Identify which cell holds the provided text, then report its [x, y] central coordinate. 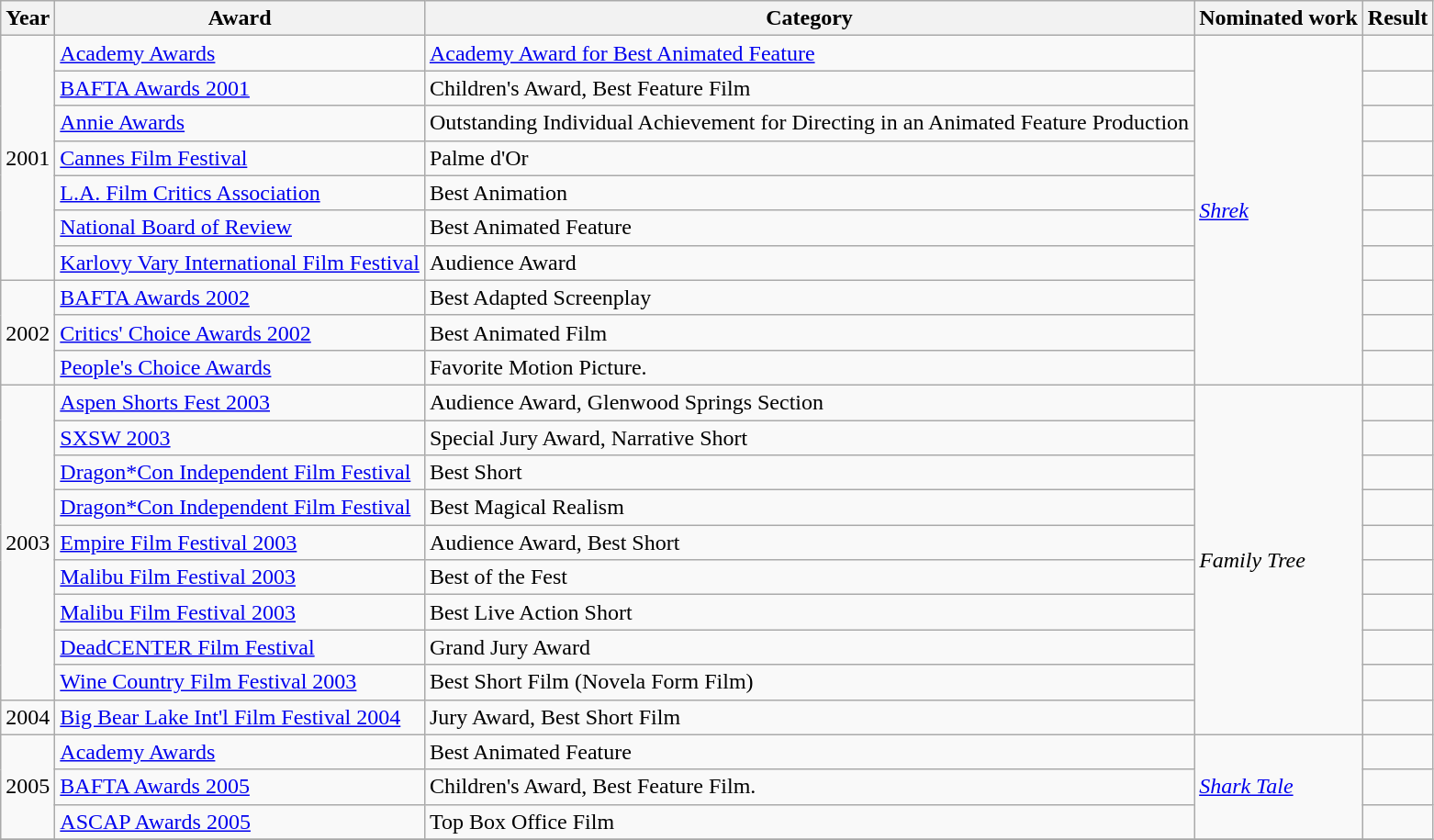
2001 [28, 158]
Empire Film Festival 2003 [241, 543]
Best Short [809, 473]
Shark Tale [1279, 787]
Academy Award for Best Animated Feature [809, 53]
Best Animated Film [809, 332]
2003 [28, 542]
SXSW 2003 [241, 438]
Critics' Choice Awards 2002 [241, 332]
Nominated work [1279, 18]
Result [1397, 18]
Best Adapted Screenplay [809, 297]
Jury Award, Best Short Film [809, 717]
Cannes Film Festival [241, 158]
Outstanding Individual Achievement for Directing in an Animated Feature Production [809, 123]
Big Bear Lake Int'l Film Festival 2004 [241, 717]
2002 [28, 332]
Best of the Fest [809, 577]
Audience Award [809, 263]
Award [241, 18]
Shrek [1279, 211]
Category [809, 18]
Best Short Film (Novela Form Film) [809, 682]
Children's Award, Best Feature Film. [809, 787]
2004 [28, 717]
Favorite Motion Picture. [809, 367]
L.A. Film Critics Association [241, 193]
DeadCENTER Film Festival [241, 647]
Top Box Office Film [809, 822]
Karlovy Vary International Film Festival [241, 263]
People's Choice Awards [241, 367]
Palme d'Or [809, 158]
National Board of Review [241, 228]
BAFTA Awards 2005 [241, 787]
Wine Country Film Festival 2003 [241, 682]
Best Magical Realism [809, 508]
Aspen Shorts Fest 2003 [241, 402]
Best Live Action Short [809, 612]
Annie Awards [241, 123]
Grand Jury Award [809, 647]
Family Tree [1279, 560]
Special Jury Award, Narrative Short [809, 438]
Audience Award, Best Short [809, 543]
2005 [28, 787]
Audience Award, Glenwood Springs Section [809, 402]
BAFTA Awards 2001 [241, 88]
ASCAP Awards 2005 [241, 822]
BAFTA Awards 2002 [241, 297]
Year [28, 18]
Best Animation [809, 193]
Children's Award, Best Feature Film [809, 88]
